Detect which cell encompasses the target text, then output its [x, y] center coordinate. 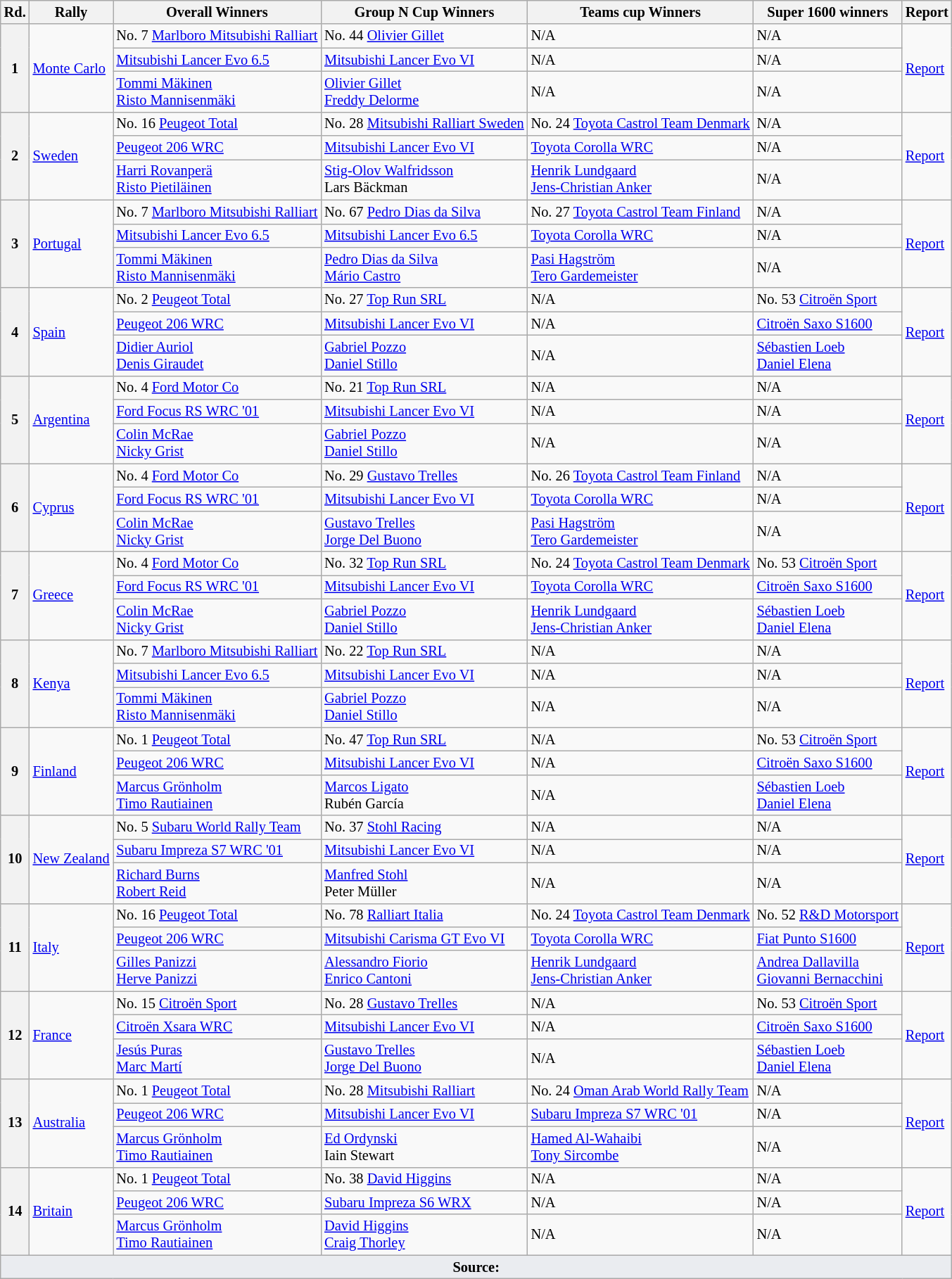
Rd. [15, 12]
4 [15, 332]
No. 5 Subaru World Rally Team [217, 827]
Cyprus [72, 508]
Finland [72, 771]
No. 24 Oman Arab World Rally Team [640, 1091]
Subaru Impreza S6 WRX [424, 1202]
No. 28 Mitsubishi Ralliart Sweden [424, 124]
Overall Winners [217, 12]
Mitsubishi Carisma GT Evo VI [424, 938]
No. 26 Toyota Castrol Team Finland [640, 476]
Gilles Panizzi Herve Panizzi [217, 971]
No. 28 Gustavo Trelles [424, 1003]
Spain [72, 332]
Ed Ordynski Iain Stewart [424, 1147]
David Higgins Craig Thorley [424, 1235]
Teams cup Winners [640, 12]
No. 29 Gustavo Trelles [424, 476]
Group N Cup Winners [424, 12]
Argentina [72, 419]
Andrea Dallavilla Giovanni Bernacchini [827, 971]
No. 38 David Higgins [424, 1179]
Citroën Xsara WRC [217, 1026]
Australia [72, 1123]
No. 28 Mitsubishi Ralliart [424, 1091]
Jesús Puras Marc Martí [217, 1059]
No. 22 Top Run SRL [424, 651]
Stig-Olov Walfridsson Lars Bäckman [424, 179]
No. 32 Top Run SRL [424, 564]
10 [15, 860]
Harri Rovanperä Risto Pietiläinen [217, 179]
13 [15, 1123]
Source: [476, 1267]
Alessandro Fiorio Enrico Cantoni [424, 971]
12 [15, 1036]
Hamed Al-Wahaibi Tony Sircombe [640, 1147]
No. 78 Ralliart Italia [424, 915]
11 [15, 947]
Britain [72, 1211]
No. 21 Top Run SRL [424, 388]
Kenya [72, 684]
Marcos Ligato Rubén García [424, 795]
No. 27 Top Run SRL [424, 300]
Manfred Stohl Peter Müller [424, 883]
6 [15, 508]
No. 27 Toyota Castrol Team Finland [640, 212]
14 [15, 1211]
Italy [72, 947]
Portugal [72, 243]
Fiat Punto S1600 [827, 938]
Sweden [72, 156]
No. 37 Stohl Racing [424, 827]
Richard Burns Robert Reid [217, 883]
9 [15, 771]
No. 44 Olivier Gillet [424, 36]
Olivier Gillet Freddy Delorme [424, 91]
New Zealand [72, 860]
No. 47 Top Run SRL [424, 739]
7 [15, 595]
No. 2 Peugeot Total [217, 300]
Super 1600 winners [827, 12]
Didier Auriol Denis Giraudet [217, 355]
5 [15, 419]
No. 67 Pedro Dias da Silva [424, 212]
Greece [72, 595]
Rally [72, 12]
1 [15, 68]
No. 52 R&D Motorsport [827, 915]
2 [15, 156]
3 [15, 243]
France [72, 1036]
Pedro Dias da Silva Mário Castro [424, 267]
No. 15 Citroën Sport [217, 1003]
Monte Carlo [72, 68]
8 [15, 684]
